Determine the (x, y) coordinate at the center of the cell enclosing the given text.  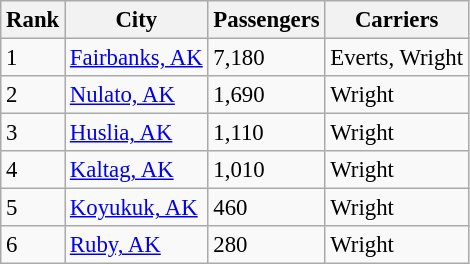
Passengers (266, 20)
7,180 (266, 58)
4 (33, 170)
Huslia, AK (136, 133)
Nulato, AK (136, 95)
Fairbanks, AK (136, 58)
Rank (33, 20)
460 (266, 208)
1,110 (266, 133)
2 (33, 95)
6 (33, 245)
Kaltag, AK (136, 170)
1,010 (266, 170)
1,690 (266, 95)
1 (33, 58)
Carriers (396, 20)
Ruby, AK (136, 245)
City (136, 20)
3 (33, 133)
Koyukuk, AK (136, 208)
Everts, Wright (396, 58)
5 (33, 208)
280 (266, 245)
